Pinpoint the cell where the given text exists, returning its [X, Y] midpoint coordinate. 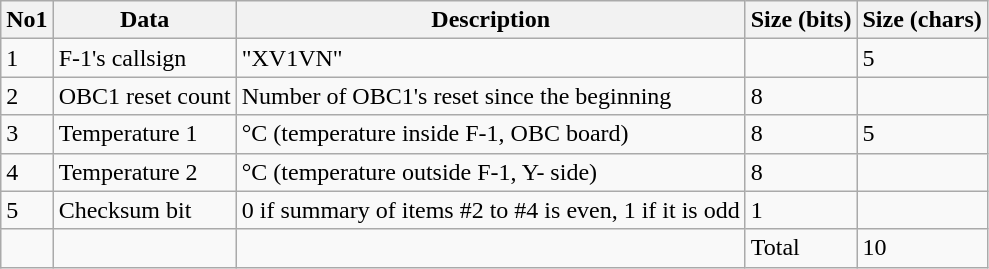
2 [27, 96]
Checksum bit [144, 210]
Temperature 2 [144, 172]
°C (temperature inside F-1, OBC board) [490, 134]
3 [27, 134]
Size (chars) [922, 20]
Number of OBC1's reset since the beginning [490, 96]
OBC1 reset count [144, 96]
°C (temperature outside F-1, Y- side) [490, 172]
"XV1VN" [490, 58]
F-1's callsign [144, 58]
0 if summary of items #2 to #4 is even, 1 if it is odd [490, 210]
No1 [27, 20]
Description [490, 20]
4 [27, 172]
Data [144, 20]
10 [922, 248]
Total [801, 248]
Size (bits) [801, 20]
Temperature 1 [144, 134]
